From the cell containing the given text, extract its center point as (x, y) coordinate. 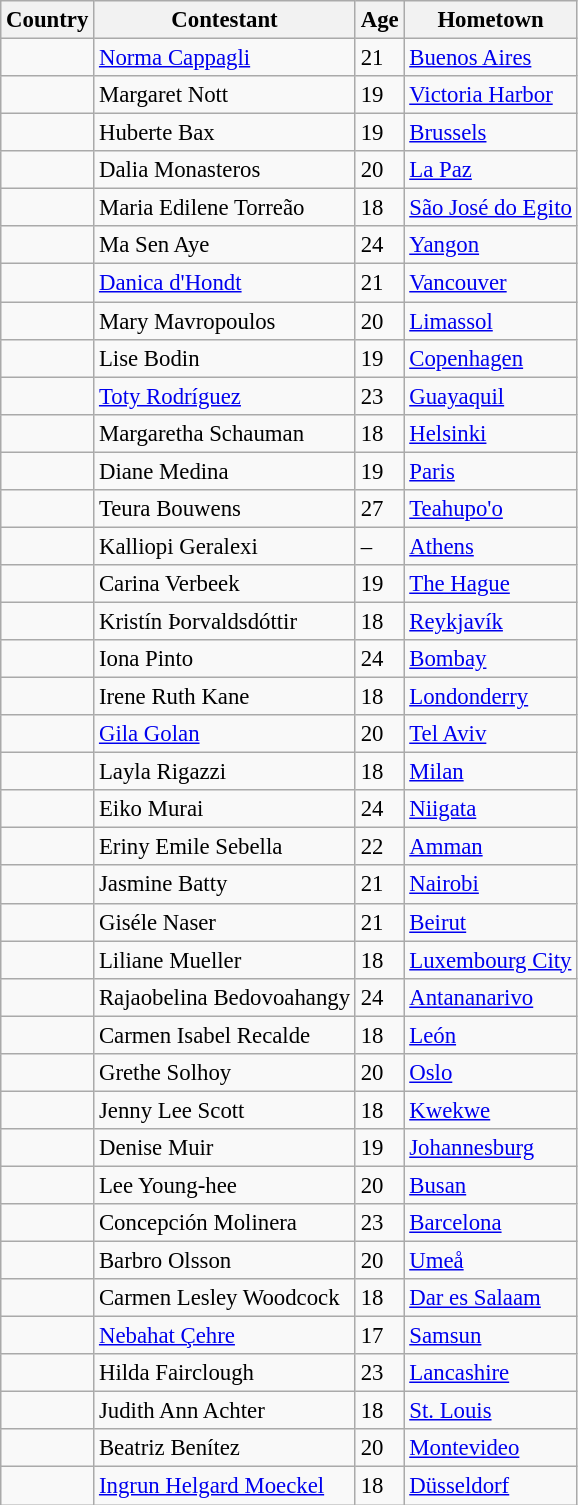
Copenhagen (490, 358)
Carmen Isabel Recalde (225, 1035)
Grethe Solhoy (225, 1073)
Nairobi (490, 885)
León (490, 1035)
Ma Sen Aye (225, 245)
St. Louis (490, 1411)
Liliane Mueller (225, 960)
Jenny Lee Scott (225, 1110)
Beatriz Benítez (225, 1449)
Luxembourg City (490, 960)
Busan (490, 1185)
Eiko Murai (225, 809)
Maria Edilene Torreão (225, 208)
Buenos Aires (490, 58)
Gila Golan (225, 734)
Judith Ann Achter (225, 1411)
Irene Ruth Kane (225, 697)
Barcelona (490, 1223)
Milan (490, 772)
Victoria Harbor (490, 95)
17 (380, 1336)
Bombay (490, 659)
Lee Young-hee (225, 1185)
Country (48, 20)
Margaretha Schauman (225, 433)
Denise Muir (225, 1148)
Contestant (225, 20)
Hometown (490, 20)
Huberte Bax (225, 133)
Barbro Olsson (225, 1261)
Johannesburg (490, 1148)
Mary Mavropoulos (225, 321)
Concepción Molinera (225, 1223)
Oslo (490, 1073)
Vancouver (490, 283)
Norma Cappagli (225, 58)
Lancashire (490, 1373)
Teahupo'o (490, 509)
Nebahat Çehre (225, 1336)
Antananarivo (490, 997)
Kristín Þorvaldsdóttir (225, 621)
Lise Bodin (225, 358)
Iona Pinto (225, 659)
Hilda Fairclough (225, 1373)
Carmen Lesley Woodcock (225, 1298)
Age (380, 20)
São José do Egito (490, 208)
La Paz (490, 170)
Teura Bouwens (225, 509)
Margaret Nott (225, 95)
Ingrun Helgard Moeckel (225, 1486)
Limassol (490, 321)
Athens (490, 546)
Montevideo (490, 1449)
Paris (490, 471)
Amman (490, 847)
Brussels (490, 133)
Guayaquil (490, 396)
22 (380, 847)
– (380, 546)
Londonderry (490, 697)
Diane Medina (225, 471)
The Hague (490, 584)
Beirut (490, 922)
Samsun (490, 1336)
Jasmine Batty (225, 885)
27 (380, 509)
Giséle Naser (225, 922)
Reykjavík (490, 621)
Düsseldorf (490, 1486)
Kalliopi Geralexi (225, 546)
Niigata (490, 809)
Eriny Emile Sebella (225, 847)
Tel Aviv (490, 734)
Rajaobelina Bedovoahangy (225, 997)
Yangon (490, 245)
Umeå (490, 1261)
Dalia Monasteros (225, 170)
Carina Verbeek (225, 584)
Danica d'Hondt (225, 283)
Layla Rigazzi (225, 772)
Helsinki (490, 433)
Dar es Salaam (490, 1298)
Toty Rodríguez (225, 396)
Kwekwe (490, 1110)
